Detect which cell encompasses the target text, then output its [X, Y] center coordinate. 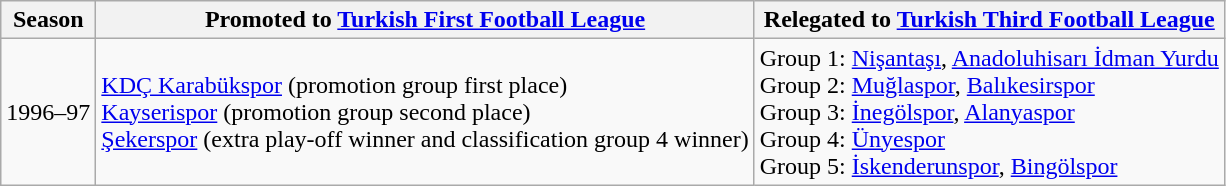
1996–97 [48, 112]
Relegated to Turkish Third Football League [989, 20]
Season [48, 20]
Promoted to Turkish First Football League [425, 20]
